Locate the cell with the specified text and output its (x, y) center coordinate. 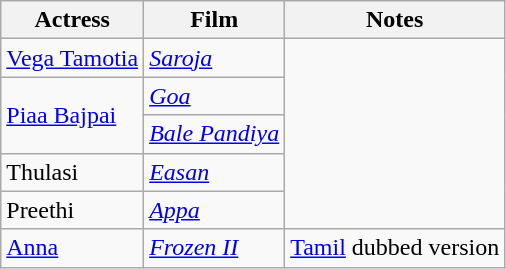
Film (214, 20)
Bale Pandiya (214, 134)
Thulasi (72, 172)
Preethi (72, 210)
Appa (214, 210)
Anna (72, 248)
Notes (395, 20)
Piaa Bajpai (72, 115)
Goa (214, 96)
Tamil dubbed version (395, 248)
Vega Tamotia (72, 58)
Saroja (214, 58)
Actress (72, 20)
Frozen II (214, 248)
Easan (214, 172)
